For the text-containing cell, return its midpoint in [X, Y] coordinate format. 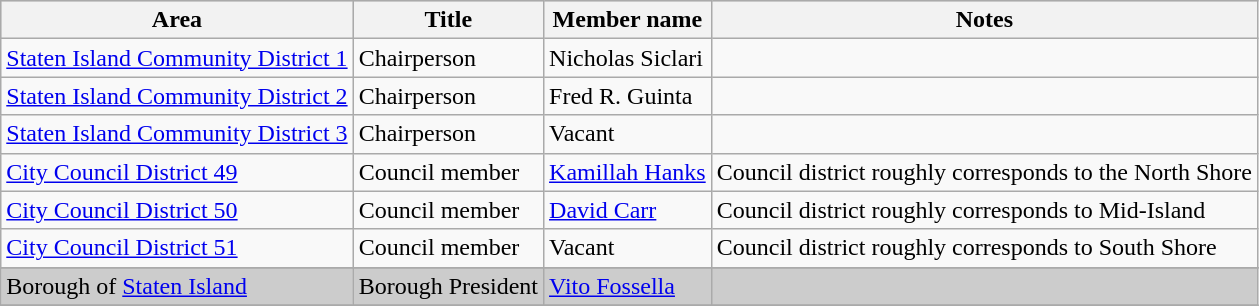
Fred R. Guinta [628, 96]
City Council District 51 [177, 248]
Vito Fossella [628, 286]
Area [177, 20]
Title [448, 20]
David Carr [628, 210]
Borough of Staten Island [177, 286]
Notes [984, 20]
Staten Island Community District 2 [177, 96]
Council district roughly corresponds to South Shore [984, 248]
Council district roughly corresponds to the North Shore [984, 172]
City Council District 49 [177, 172]
Council district roughly corresponds to Mid-Island [984, 210]
City Council District 50 [177, 210]
Staten Island Community District 1 [177, 58]
Nicholas Siclari [628, 58]
Member name [628, 20]
Borough President [448, 286]
Staten Island Community District 3 [177, 134]
Kamillah Hanks [628, 172]
